Provide the [x, y] coordinate of the cell's center where the given text is located.  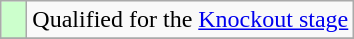
Qualified for the Knockout stage [190, 20]
